Return the (x, y) coordinate for the center point of the cell that contains the specified text.  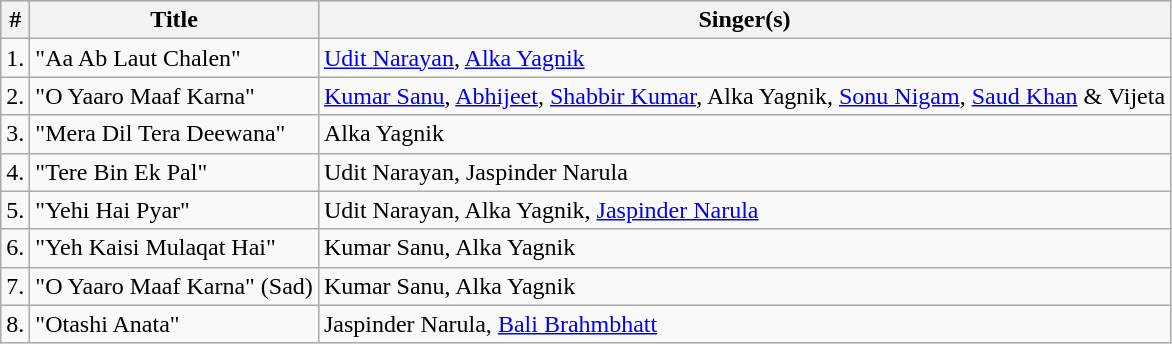
"O Yaaro Maaf Karna" (Sad) (174, 286)
3. (16, 134)
"Otashi Anata" (174, 324)
Udit Narayan, Alka Yagnik (744, 58)
Kumar Sanu, Abhijeet, Shabbir Kumar, Alka Yagnik, Sonu Nigam, Saud Khan & Vijeta (744, 96)
Udit Narayan, Alka Yagnik, Jaspinder Narula (744, 210)
# (16, 20)
"Aa Ab Laut Chalen" (174, 58)
8. (16, 324)
"Yehi Hai Pyar" (174, 210)
Alka Yagnik (744, 134)
7. (16, 286)
Jaspinder Narula, Bali Brahmbhatt (744, 324)
Udit Narayan, Jaspinder Narula (744, 172)
4. (16, 172)
"Tere Bin Ek Pal" (174, 172)
Title (174, 20)
"O Yaaro Maaf Karna" (174, 96)
5. (16, 210)
"Yeh Kaisi Mulaqat Hai" (174, 248)
2. (16, 96)
"Mera Dil Tera Deewana" (174, 134)
1. (16, 58)
6. (16, 248)
Singer(s) (744, 20)
